From the cell containing the given text, extract its center point as [X, Y] coordinate. 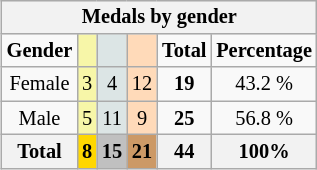
9 [142, 118]
5 [87, 118]
11 [112, 118]
Percentage [264, 51]
3 [87, 84]
4 [112, 84]
12 [142, 84]
21 [142, 152]
43.2 % [264, 84]
25 [184, 118]
100% [264, 152]
Gender [40, 51]
Female [40, 84]
44 [184, 152]
56.8 % [264, 118]
Medals by gender [160, 17]
19 [184, 84]
Male [40, 118]
8 [87, 152]
15 [112, 152]
